Output the [X, Y] coordinate of the center of the cell containing the given text.  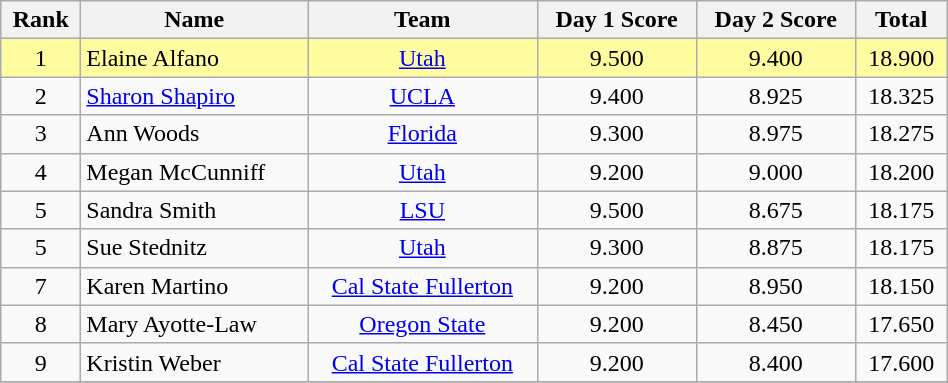
Total [901, 20]
Team [423, 20]
9.000 [776, 172]
18.200 [901, 172]
Ann Woods [194, 134]
9 [41, 362]
8.400 [776, 362]
17.600 [901, 362]
18.325 [901, 96]
UCLA [423, 96]
LSU [423, 210]
Day 2 Score [776, 20]
8.675 [776, 210]
Sue Stednitz [194, 248]
18.150 [901, 286]
4 [41, 172]
Megan McCunniff [194, 172]
Oregon State [423, 324]
7 [41, 286]
Name [194, 20]
8.975 [776, 134]
Mary Ayotte-Law [194, 324]
17.650 [901, 324]
8.875 [776, 248]
8.950 [776, 286]
8.925 [776, 96]
Sandra Smith [194, 210]
8.450 [776, 324]
18.900 [901, 58]
Karen Martino [194, 286]
Elaine Alfano [194, 58]
2 [41, 96]
Florida [423, 134]
3 [41, 134]
Sharon Shapiro [194, 96]
Rank [41, 20]
Day 1 Score [616, 20]
1 [41, 58]
18.275 [901, 134]
Kristin Weber [194, 362]
8 [41, 324]
